Find where the given text appears and provide that cell's center as [x, y] coordinate. 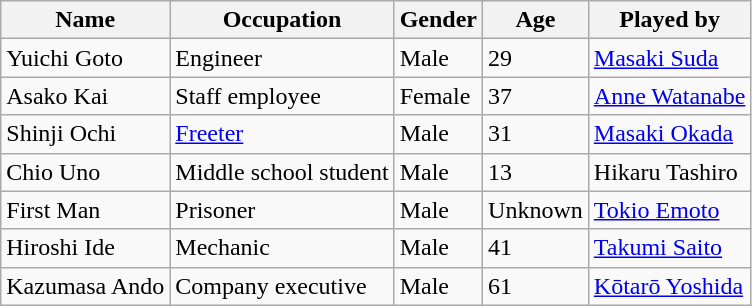
Engineer [282, 58]
Takumi Saito [670, 248]
Shinji Ochi [86, 134]
Female [438, 96]
Asako Kai [86, 96]
41 [536, 248]
Masaki Suda [670, 58]
Staff employee [282, 96]
Prisoner [282, 210]
Company executive [282, 286]
37 [536, 96]
Yuichi Goto [86, 58]
Occupation [282, 20]
Kazumasa Ando [86, 286]
Gender [438, 20]
Hikaru Tashiro [670, 172]
Tokio Emoto [670, 210]
Kōtarō Yoshida [670, 286]
29 [536, 58]
13 [536, 172]
Anne Watanabe [670, 96]
Chio Uno [86, 172]
Freeter [282, 134]
First Man [86, 210]
61 [536, 286]
Name [86, 20]
Middle school student [282, 172]
Hiroshi Ide [86, 248]
Age [536, 20]
Unknown [536, 210]
Masaki Okada [670, 134]
Mechanic [282, 248]
Played by [670, 20]
31 [536, 134]
